Provide the (x, y) coordinate of the cell's center where the given text is located.  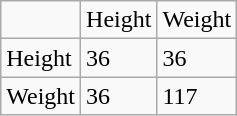
117 (197, 96)
